Scan for the cell matching the given text and deliver its (x, y) coordinate at center. 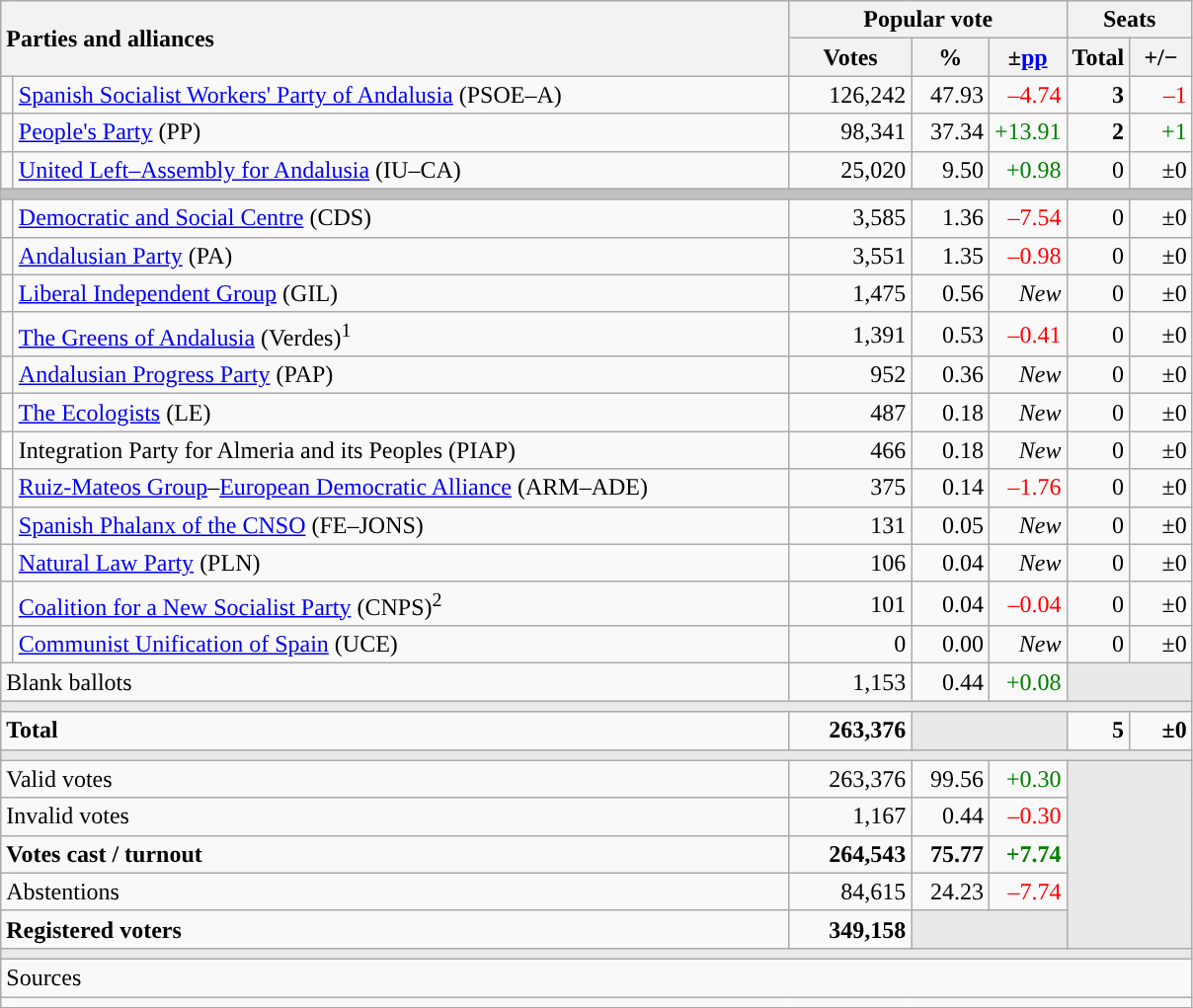
25,020 (850, 170)
Coalition for a New Socialist Party (CNPS)2 (401, 604)
3 (1098, 95)
Invalid votes (395, 816)
+7.74 (1027, 854)
2 (1098, 132)
1,167 (850, 816)
9.50 (950, 170)
349,158 (850, 929)
+0.98 (1027, 170)
Andalusian Party (PA) (401, 256)
–0.30 (1027, 816)
106 (850, 563)
1,391 (850, 334)
Popular vote (928, 20)
131 (850, 525)
+/− (1161, 57)
–7.74 (1027, 892)
The Greens of Andalusia (Verdes)1 (401, 334)
24.23 (950, 892)
+13.91 (1027, 132)
–1 (1161, 95)
1,153 (850, 682)
Blank ballots (395, 682)
264,543 (850, 854)
98,341 (850, 132)
–7.54 (1027, 218)
Spanish Phalanx of the CNSO (FE–JONS) (401, 525)
People's Party (PP) (401, 132)
+0.08 (1027, 682)
Seats (1130, 20)
–1.76 (1027, 488)
Democratic and Social Centre (CDS) (401, 218)
Valid votes (395, 779)
–4.74 (1027, 95)
–0.41 (1027, 334)
–0.98 (1027, 256)
Andalusian Progress Party (PAP) (401, 375)
+0.30 (1027, 779)
Sources (596, 977)
Votes cast / turnout (395, 854)
126,242 (850, 95)
% (950, 57)
99.56 (950, 779)
3,551 (850, 256)
0.53 (950, 334)
0.00 (950, 645)
Parties and alliances (395, 39)
952 (850, 375)
United Left–Assembly for Andalusia (IU–CA) (401, 170)
±pp (1027, 57)
3,585 (850, 218)
375 (850, 488)
1.35 (950, 256)
1,475 (850, 293)
37.34 (950, 132)
0.36 (950, 375)
0.05 (950, 525)
Ruiz-Mateos Group–European Democratic Alliance (ARM–ADE) (401, 488)
84,615 (850, 892)
466 (850, 450)
101 (850, 604)
Registered voters (395, 929)
Votes (850, 57)
Integration Party for Almeria and its Peoples (PIAP) (401, 450)
Spanish Socialist Workers' Party of Andalusia (PSOE–A) (401, 95)
0.14 (950, 488)
The Ecologists (LE) (401, 413)
5 (1098, 731)
Natural Law Party (PLN) (401, 563)
Abstentions (395, 892)
1.36 (950, 218)
–0.04 (1027, 604)
487 (850, 413)
Communist Unification of Spain (UCE) (401, 645)
+1 (1161, 132)
0.56 (950, 293)
Liberal Independent Group (GIL) (401, 293)
75.77 (950, 854)
47.93 (950, 95)
